Pinpoint the cell where the given text exists, returning its [X, Y] midpoint coordinate. 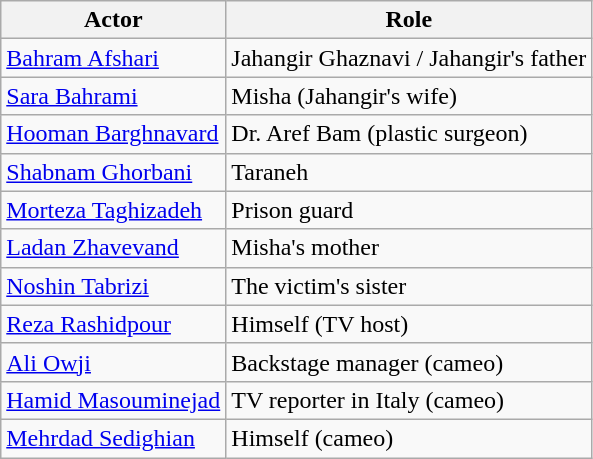
Dr. Aref Bam (plastic surgeon) [409, 134]
Backstage manager (cameo) [409, 362]
Noshin Tabrizi [114, 286]
Bahram Afshari [114, 58]
Misha (Jahangir's wife) [409, 96]
Sara Bahrami [114, 96]
The victim's sister [409, 286]
Ladan Zhavevand [114, 248]
Himself (cameo) [409, 438]
Mehrdad Sedighian [114, 438]
Himself (TV host) [409, 324]
TV reporter in Italy (cameo) [409, 400]
Prison guard [409, 210]
Ali Owji [114, 362]
Misha's mother [409, 248]
Hamid Masouminejad [114, 400]
Role [409, 20]
Hooman Barghnavard [114, 134]
Shabnam Ghorbani [114, 172]
Taraneh [409, 172]
Actor [114, 20]
Jahangir Ghaznavi / Jahangir's father [409, 58]
Reza Rashidpour [114, 324]
Morteza Taghizadeh [114, 210]
